Pinpoint the cell where the given text exists, returning its [x, y] midpoint coordinate. 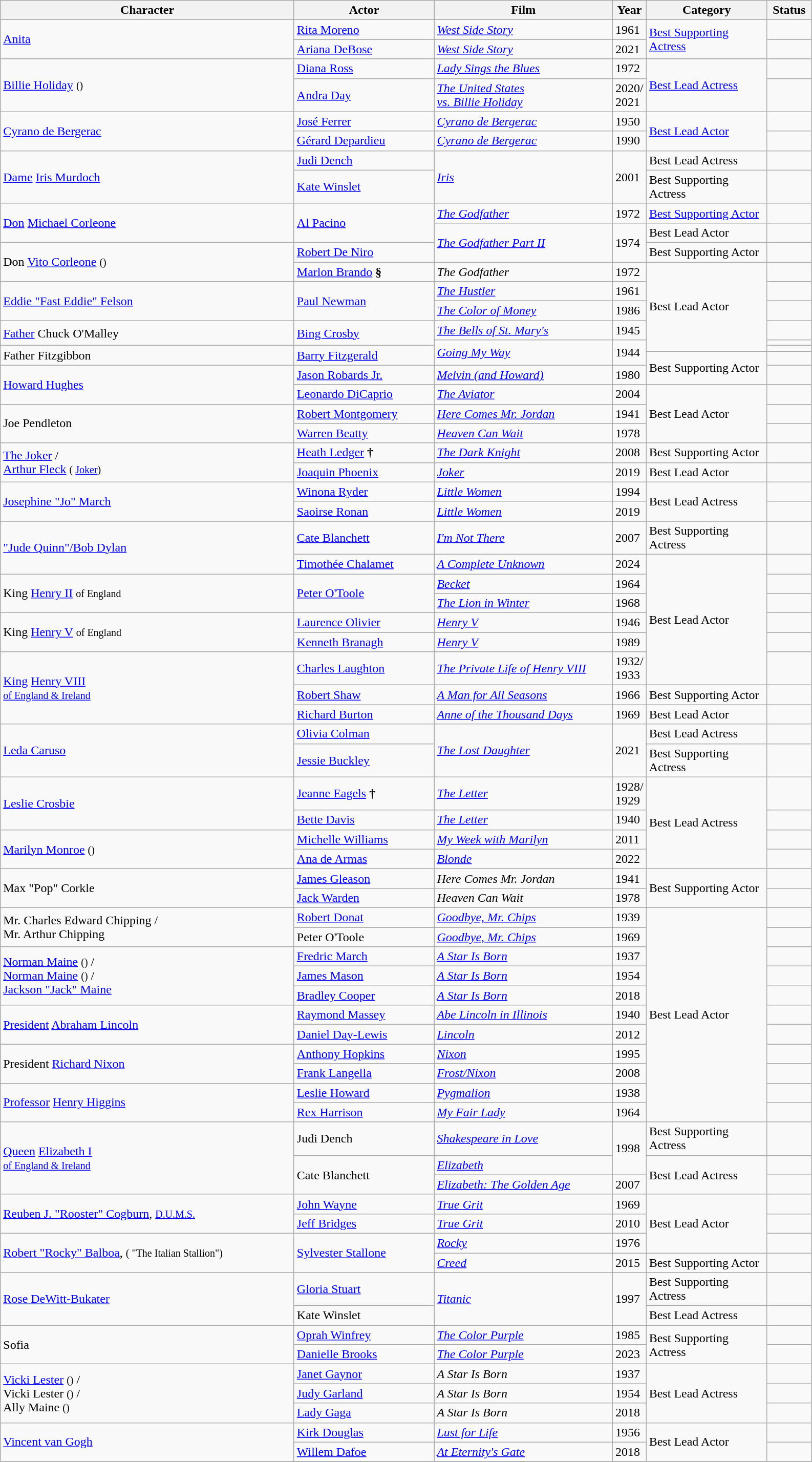
Kirk Douglas [364, 1432]
The Bells of St. Mary's [523, 330]
1938 [629, 1093]
1976 [629, 1243]
Oprah Winfrey [364, 1335]
Vincent van Gogh [147, 1442]
Rose DeWitt-Bukater [147, 1299]
Joaquin Phoenix [364, 472]
The Lion in Winter [523, 603]
Rex Harrison [364, 1112]
Frank Langella [364, 1073]
2010 [629, 1223]
Timothée Chalamet [364, 564]
1939 [629, 917]
Vicki Lester () /Vicki Lester () /Ally Maine () [147, 1393]
Norman Maine () /Norman Maine () /Jackson "Jack" Maine [147, 976]
John Wayne [364, 1204]
1944 [629, 352]
Richard Burton [364, 714]
James Mason [364, 976]
Father Fitzgibbon [147, 355]
Saoirse Ronan [364, 511]
2022 [629, 859]
Billie Holiday () [147, 85]
The Private Life of Henry VIII [523, 669]
Titanic [523, 1299]
2024 [629, 564]
Bette Davis [364, 820]
2001 [629, 177]
Bradley Cooper [364, 995]
Raymond Massey [364, 1015]
Willem Dafoe [364, 1452]
Dame Iris Murdoch [147, 177]
1990 [629, 141]
Joker [523, 472]
The Dark Knight [523, 453]
Character [147, 10]
Lincoln [523, 1034]
1974 [629, 242]
Daniel Day-Lewis [364, 1034]
Josephine "Jo" March [147, 501]
1932/1933 [629, 669]
Marilyn Monroe () [147, 849]
Reuben J. "Rooster" Cogburn, D.U.M.S. [147, 1214]
President Abraham Lincoln [147, 1025]
A Man for All Seasons [523, 695]
Creed [523, 1262]
Queen Elizabeth Iof England & Ireland [147, 1158]
Robert Montgomery [364, 414]
Gérard Depardieu [364, 141]
The Aviator [523, 394]
1998 [629, 1148]
Leslie Crosbie [147, 803]
My Week with Marilyn [523, 839]
At Eternity's Gate [523, 1452]
Robert "Rocky" Balboa, ( "The Italian Stallion") [147, 1253]
Joe Pendleton [147, 423]
Melvin (and Howard) [523, 375]
Ana de Armas [364, 859]
Howard Hughes [147, 385]
The Color of Money [523, 311]
Pygmalion [523, 1093]
Going My Way [523, 352]
Film [523, 10]
Lust for Life [523, 1432]
José Ferrer [364, 121]
The Lost Daughter [523, 751]
1928/1929 [629, 794]
Anne of the Thousand Days [523, 714]
Leonardo DiCaprio [364, 394]
Anthony Hopkins [364, 1054]
Jeff Bridges [364, 1223]
Jessie Buckley [364, 760]
Jeanne Eagels † [364, 794]
Danielle Brooks [364, 1354]
1945 [629, 330]
James Gleason [364, 878]
Jason Robards Jr. [364, 375]
I'm Not There [523, 538]
Gloria Stuart [364, 1289]
Diana Ross [364, 69]
Actor [364, 10]
Sofia [147, 1345]
Eddie "Fast Eddie" Felson [147, 301]
Max "Pop" Corkle [147, 888]
Al Pacino [364, 223]
King Henry II of England [147, 593]
1968 [629, 603]
Abe Lincoln in Illinois [523, 1015]
Elizabeth: The Golden Age [523, 1184]
1946 [629, 623]
Paul Newman [364, 301]
Winona Ryder [364, 492]
1995 [629, 1054]
Warren Beatty [364, 433]
Robert Donat [364, 917]
Judy Garland [364, 1393]
1950 [629, 121]
The Godfather Part II [523, 242]
Michelle Williams [364, 839]
1986 [629, 311]
Status [789, 10]
"Jude Quinn"/Bob Dylan [147, 547]
Year [629, 10]
Fredric March [364, 957]
Becket [523, 583]
Leslie Howard [364, 1093]
Andra Day [364, 95]
Father Chuck O'Malley [147, 333]
Professor Henry Higgins [147, 1103]
Kenneth Branagh [364, 642]
The Hustler [523, 291]
1980 [629, 375]
2004 [629, 394]
Marlon Brando § [364, 272]
My Fair Lady [523, 1112]
Jack Warden [364, 898]
Sylvester Stallone [364, 1253]
Olivia Colman [364, 734]
1956 [629, 1432]
Anita [147, 39]
2012 [629, 1034]
President Richard Nixon [147, 1064]
Charles Laughton [364, 669]
1966 [629, 695]
1989 [629, 642]
Don Michael Corleone [147, 223]
2023 [629, 1354]
Blonde [523, 859]
Leda Caruso [147, 751]
Iris [523, 177]
Don Vito Corleone () [147, 262]
The United Statesvs. Billie Holiday [523, 95]
Frost/Nixon [523, 1073]
Lady Gaga [364, 1413]
Robert Shaw [364, 695]
1985 [629, 1335]
Bing Crosby [364, 333]
A Complete Unknown [523, 564]
Heath Ledger † [364, 453]
1994 [629, 492]
Category [707, 10]
2020/2021 [629, 95]
Ariana DeBose [364, 49]
Shakespeare in Love [523, 1139]
Mr. Charles Edward Chipping /Mr. Arthur Chipping [147, 927]
Elizabeth [523, 1165]
Robert De Niro [364, 252]
Rocky [523, 1243]
Barry Fitzgerald [364, 355]
Nixon [523, 1054]
King Henry VIIIof England & Ireland [147, 688]
Lady Sings the Blues [523, 69]
Janet Gaynor [364, 1374]
2011 [629, 839]
1997 [629, 1299]
The Joker /Arthur Fleck ( Joker) [147, 462]
King Henry V of England [147, 632]
2015 [629, 1262]
Rita Moreno [364, 30]
Laurence Olivier [364, 623]
